Return the (X, Y) coordinate for the center point of the cell that contains the specified text.  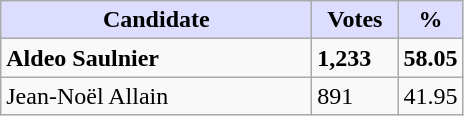
Jean-Noël Allain (156, 96)
Votes (355, 20)
58.05 (430, 58)
Aldeo Saulnier (156, 58)
891 (355, 96)
% (430, 20)
41.95 (430, 96)
Candidate (156, 20)
1,233 (355, 58)
